Extract the [x, y] coordinate from the center of the cell holding the provided text.  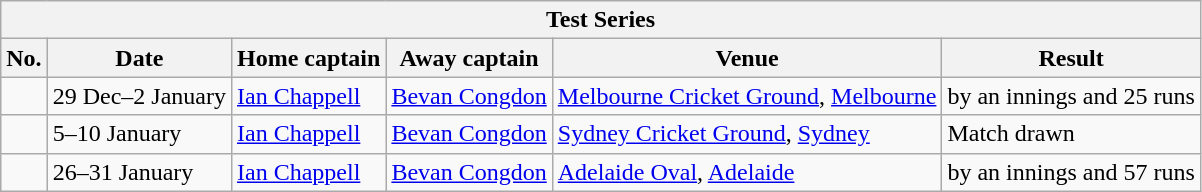
Melbourne Cricket Ground, Melbourne [747, 96]
Result [1071, 58]
29 Dec–2 January [139, 96]
Sydney Cricket Ground, Sydney [747, 134]
Test Series [601, 20]
by an innings and 25 runs [1071, 96]
Venue [747, 58]
5–10 January [139, 134]
by an innings and 57 runs [1071, 172]
Away captain [469, 58]
26–31 January [139, 172]
No. [24, 58]
Home captain [308, 58]
Date [139, 58]
Match drawn [1071, 134]
Adelaide Oval, Adelaide [747, 172]
